From the cell containing the given text, extract its center point as (X, Y) coordinate. 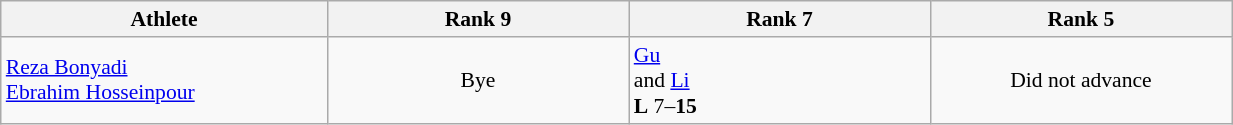
Bye (478, 80)
Rank 7 (780, 19)
Rank 9 (478, 19)
Did not advance (1080, 80)
Athlete (164, 19)
Reza BonyadiEbrahim Hosseinpour (164, 80)
Rank 5 (1080, 19)
Guand LiL 7–15 (780, 80)
